Output the (x, y) coordinate of the center of the cell containing the given text.  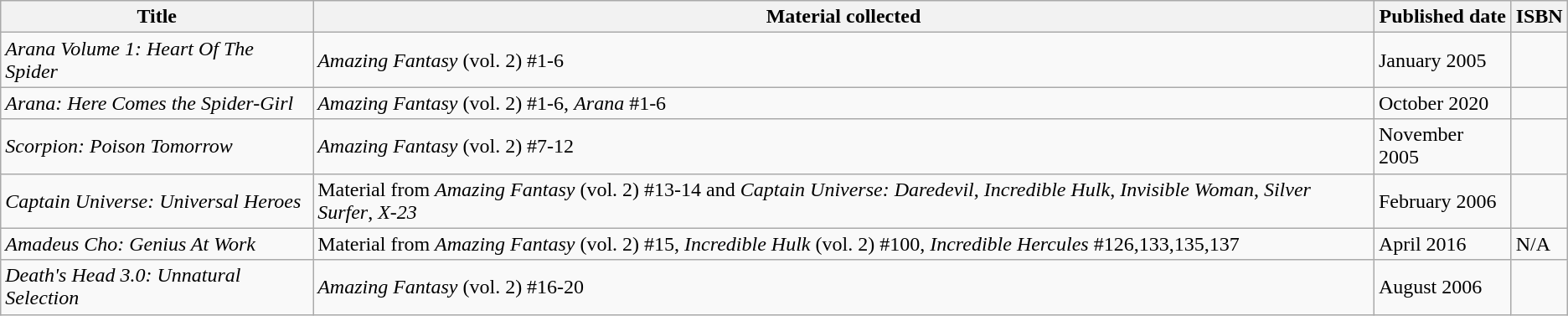
November 2005 (1442, 146)
Captain Universe: Universal Heroes (157, 201)
Published date (1442, 17)
ISBN (1540, 17)
Scorpion: Poison Tomorrow (157, 146)
April 2016 (1442, 244)
Amadeus Cho: Genius At Work (157, 244)
Arana: Here Comes the Spider-Girl (157, 103)
Amazing Fantasy (vol. 2) #7-12 (844, 146)
Death's Head 3.0: Unnatural Selection (157, 287)
Title (157, 17)
Amazing Fantasy (vol. 2) #1-6 (844, 60)
N/A (1540, 244)
Arana Volume 1: Heart Of The Spider (157, 60)
January 2005 (1442, 60)
Amazing Fantasy (vol. 2) #1-6, Arana #1-6 (844, 103)
Amazing Fantasy (vol. 2) #16-20 (844, 287)
August 2006 (1442, 287)
Material collected (844, 17)
February 2006 (1442, 201)
Material from Amazing Fantasy (vol. 2) #15, Incredible Hulk (vol. 2) #100, Incredible Hercules #126,133,135,137 (844, 244)
October 2020 (1442, 103)
Material from Amazing Fantasy (vol. 2) #13-14 and Captain Universe: Daredevil, Incredible Hulk, Invisible Woman, Silver Surfer, X-23 (844, 201)
